Determine the (x, y) coordinate at the center of the cell enclosing the given text.  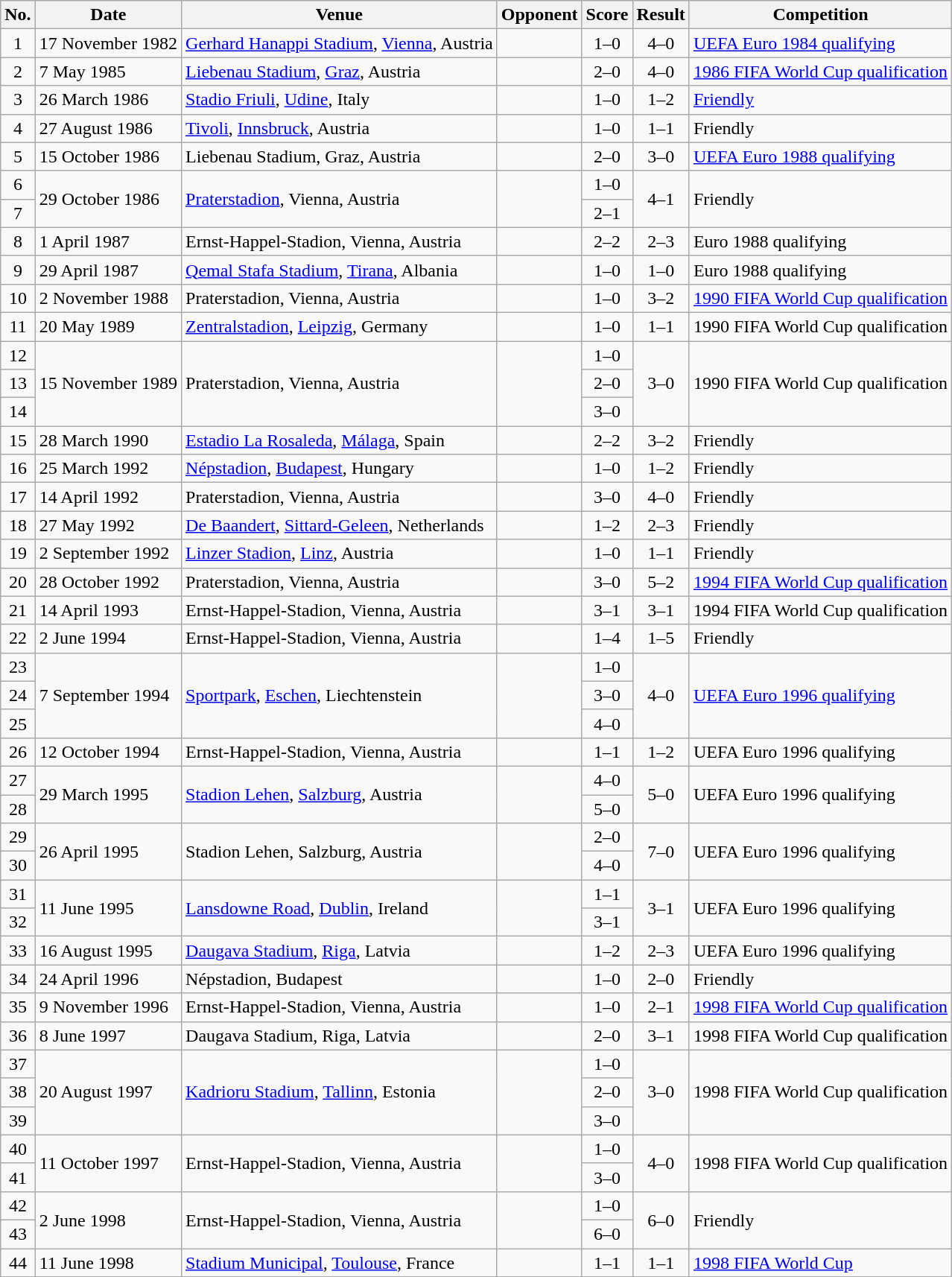
1998 FIFA World Cup (820, 1263)
27 August 1986 (108, 128)
7 (18, 213)
26 March 1986 (108, 100)
21 (18, 610)
12 October 1994 (108, 752)
28 (18, 808)
4 (18, 128)
1 (18, 43)
Népstadion, Budapest (340, 979)
1986 FIFA World Cup qualification (820, 72)
28 October 1992 (108, 582)
2 September 1992 (108, 554)
Qemal Stafa Stadium, Tirana, Albania (340, 270)
5–2 (661, 582)
2 (18, 72)
2 November 1988 (108, 298)
22 (18, 638)
Linzer Stadion, Linz, Austria (340, 554)
16 (18, 469)
11 June 1998 (108, 1263)
Zentralstadion, Leipzig, Germany (340, 326)
36 (18, 1036)
1 April 1987 (108, 241)
5 (18, 156)
43 (18, 1234)
44 (18, 1263)
27 (18, 780)
11 (18, 326)
38 (18, 1092)
Opponent (539, 15)
28 March 1990 (108, 440)
17 November 1982 (108, 43)
19 (18, 554)
Estadio La Rosaleda, Málaga, Spain (340, 440)
14 (18, 412)
3 (18, 100)
13 (18, 384)
De Baandert, Sittard-Geleen, Netherlands (340, 525)
2 June 1998 (108, 1220)
Venue (340, 15)
24 (18, 695)
39 (18, 1121)
14 April 1993 (108, 610)
18 (18, 525)
Stadio Friuli, Udine, Italy (340, 100)
Result (661, 15)
10 (18, 298)
27 May 1992 (108, 525)
2 June 1994 (108, 638)
11 October 1997 (108, 1163)
12 (18, 355)
15 (18, 440)
No. (18, 15)
34 (18, 979)
Kadrioru Stadium, Tallinn, Estonia (340, 1092)
14 April 1992 (108, 497)
Score (607, 15)
26 (18, 752)
7–0 (661, 852)
33 (18, 951)
15 October 1986 (108, 156)
UEFA Euro 1988 qualifying (820, 156)
20 (18, 582)
Date (108, 15)
30 (18, 866)
29 (18, 837)
40 (18, 1149)
24 April 1996 (108, 979)
Lansdowne Road, Dublin, Ireland (340, 908)
20 May 1989 (108, 326)
9 November 1996 (108, 1007)
Stadium Municipal, Toulouse, France (340, 1263)
29 October 1986 (108, 199)
29 April 1987 (108, 270)
4–1 (661, 199)
41 (18, 1177)
42 (18, 1205)
7 May 1985 (108, 72)
25 (18, 723)
25 March 1992 (108, 469)
6 (18, 185)
9 (18, 270)
Competition (820, 15)
23 (18, 667)
11 June 1995 (108, 908)
32 (18, 922)
8 June 1997 (108, 1036)
29 March 1995 (108, 794)
Népstadion, Budapest, Hungary (340, 469)
UEFA Euro 1984 qualifying (820, 43)
16 August 1995 (108, 951)
1–5 (661, 638)
8 (18, 241)
31 (18, 894)
Sportpark, Eschen, Liechtenstein (340, 695)
1–4 (607, 638)
35 (18, 1007)
15 November 1989 (108, 384)
26 April 1995 (108, 852)
Tivoli, Innsbruck, Austria (340, 128)
Gerhard Hanappi Stadium, Vienna, Austria (340, 43)
17 (18, 497)
7 September 1994 (108, 695)
20 August 1997 (108, 1092)
37 (18, 1064)
